Provide the [x, y] coordinate of the cell's center where the given text is located.  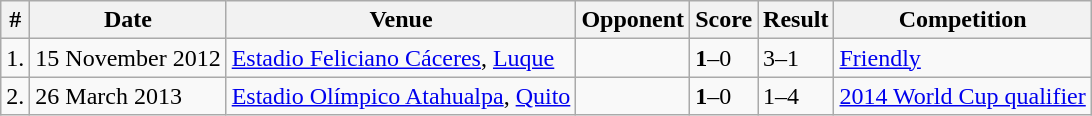
15 November 2012 [128, 58]
Venue [401, 20]
Opponent [633, 20]
26 March 2013 [128, 96]
Friendly [962, 58]
2. [16, 96]
1. [16, 58]
2014 World Cup qualifier [962, 96]
Result [796, 20]
Date [128, 20]
1–4 [796, 96]
Competition [962, 20]
Estadio Olímpico Atahualpa, Quito [401, 96]
Estadio Feliciano Cáceres, Luque [401, 58]
Score [724, 20]
3–1 [796, 58]
# [16, 20]
